For the text-containing cell, return its midpoint in [X, Y] coordinate format. 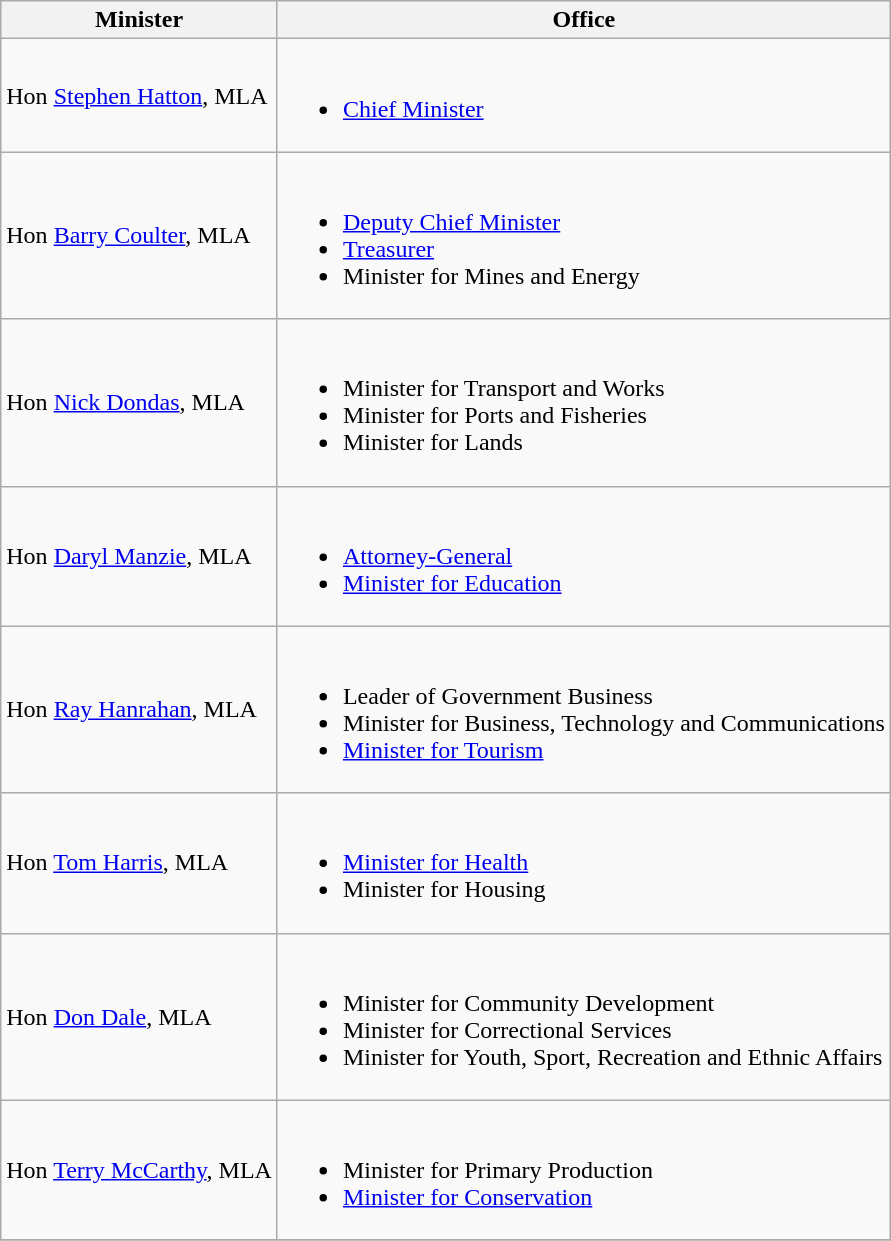
Minister for Primary ProductionMinister for Conservation [584, 1170]
Hon Barry Coulter, MLA [140, 236]
Hon Daryl Manzie, MLA [140, 556]
Hon Don Dale, MLA [140, 1016]
Minister [140, 20]
Hon Tom Harris, MLA [140, 863]
Hon Terry McCarthy, MLA [140, 1170]
Chief Minister [584, 96]
Office [584, 20]
Hon Nick Dondas, MLA [140, 402]
Hon Stephen Hatton, MLA [140, 96]
Minister for HealthMinister for Housing [584, 863]
Minister for Community DevelopmentMinister for Correctional ServicesMinister for Youth, Sport, Recreation and Ethnic Affairs [584, 1016]
Deputy Chief MinisterTreasurerMinister for Mines and Energy [584, 236]
Minister for Transport and WorksMinister for Ports and FisheriesMinister for Lands [584, 402]
Leader of Government BusinessMinister for Business, Technology and CommunicationsMinister for Tourism [584, 710]
Hon Ray Hanrahan, MLA [140, 710]
Attorney-GeneralMinister for Education [584, 556]
